Locate the cell with the specified text and output its [x, y] center coordinate. 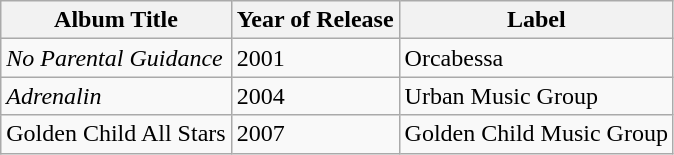
Urban Music Group [536, 96]
Year of Release [315, 20]
Label [536, 20]
Adrenalin [116, 96]
Golden Child Music Group [536, 134]
No Parental Guidance [116, 58]
2007 [315, 134]
2001 [315, 58]
Golden Child All Stars [116, 134]
Album Title [116, 20]
2004 [315, 96]
Orcabessa [536, 58]
